Determine the (x, y) coordinate at the center of the cell enclosing the given text.  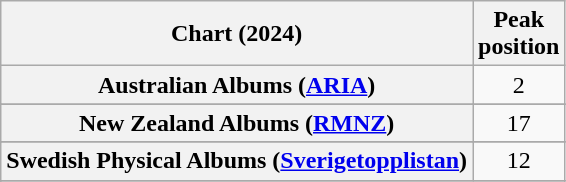
Peakposition (519, 34)
New Zealand Albums (RMNZ) (237, 123)
Australian Albums (ARIA) (237, 85)
17 (519, 123)
12 (519, 161)
2 (519, 85)
Swedish Physical Albums (Sverigetopplistan) (237, 161)
Chart (2024) (237, 34)
